Locate the cell with the specified text and output its [X, Y] center coordinate. 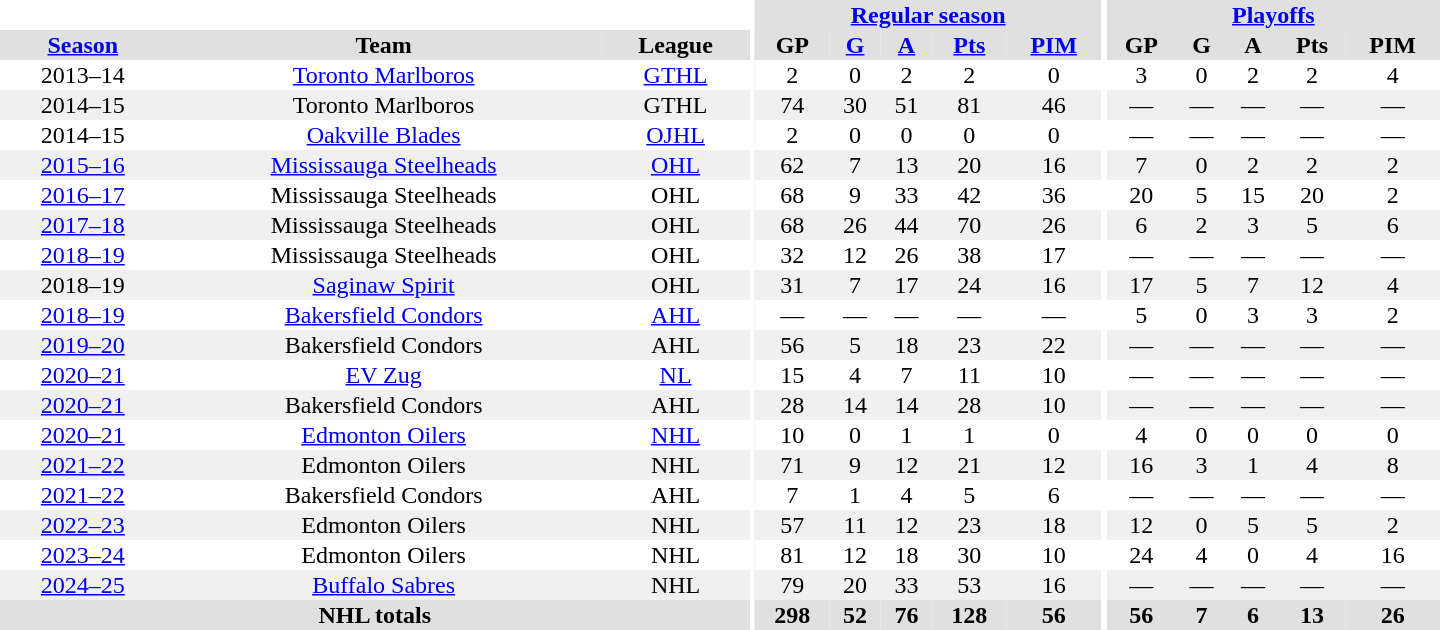
2013–14 [83, 75]
2023–24 [83, 555]
2015–16 [83, 165]
44 [906, 225]
21 [969, 465]
2022–23 [83, 525]
Oakville Blades [384, 135]
Buffalo Sabres [384, 585]
8 [1392, 465]
298 [792, 615]
EV Zug [384, 375]
62 [792, 165]
2019–20 [83, 345]
Season [83, 45]
36 [1054, 195]
74 [792, 105]
53 [969, 585]
71 [792, 465]
38 [969, 255]
Playoffs [1274, 15]
70 [969, 225]
31 [792, 285]
2017–18 [83, 225]
Regular season [928, 15]
OJHL [676, 135]
Saginaw Spirit [384, 285]
79 [792, 585]
32 [792, 255]
NHL totals [374, 615]
2016–17 [83, 195]
22 [1054, 345]
NL [676, 375]
128 [969, 615]
51 [906, 105]
57 [792, 525]
76 [906, 615]
52 [854, 615]
2024–25 [83, 585]
Team [384, 45]
League [676, 45]
46 [1054, 105]
42 [969, 195]
